For the text-containing cell, return its midpoint in [X, Y] coordinate format. 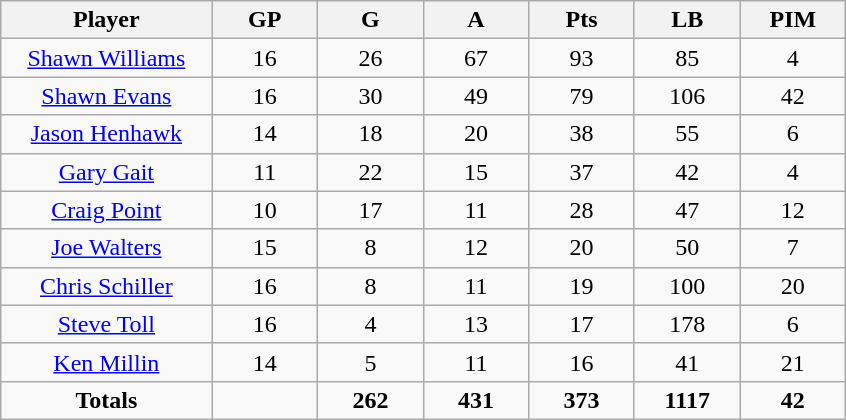
Shawn Evans [106, 96]
431 [476, 400]
18 [371, 134]
Ken Millin [106, 362]
GP [265, 20]
10 [265, 210]
38 [582, 134]
19 [582, 286]
21 [793, 362]
A [476, 20]
67 [476, 58]
Shawn Williams [106, 58]
Pts [582, 20]
Jason Henhawk [106, 134]
Joe Walters [106, 248]
373 [582, 400]
106 [687, 96]
PIM [793, 20]
93 [582, 58]
Steve Toll [106, 324]
50 [687, 248]
85 [687, 58]
26 [371, 58]
100 [687, 286]
79 [582, 96]
Gary Gait [106, 172]
Player [106, 20]
37 [582, 172]
5 [371, 362]
262 [371, 400]
G [371, 20]
Chris Schiller [106, 286]
30 [371, 96]
Craig Point [106, 210]
47 [687, 210]
41 [687, 362]
49 [476, 96]
22 [371, 172]
Totals [106, 400]
LB [687, 20]
13 [476, 324]
28 [582, 210]
7 [793, 248]
1117 [687, 400]
55 [687, 134]
178 [687, 324]
